For the text-containing cell, return its midpoint in [X, Y] coordinate format. 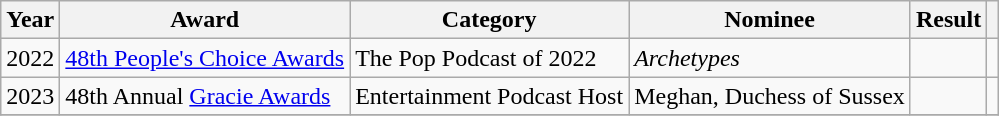
48th Annual Gracie Awards [205, 96]
The Pop Podcast of 2022 [490, 58]
Category [490, 20]
Entertainment Podcast Host [490, 96]
2022 [30, 58]
Award [205, 20]
Meghan, Duchess of Sussex [770, 96]
Result [948, 20]
Archetypes [770, 58]
Nominee [770, 20]
48th People's Choice Awards [205, 58]
Year [30, 20]
2023 [30, 96]
